Return the (x, y) coordinate for the center point of the cell that contains the specified text.  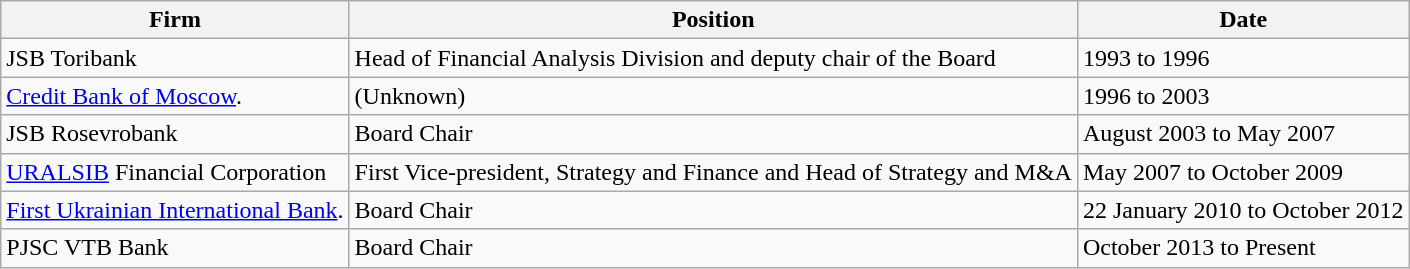
First Ukrainian International Bank. (175, 210)
Credit Bank of Moscow. (175, 96)
October 2013 to Present (1243, 248)
JSB Rosevrobank (175, 134)
URALSIB Financial Corporation (175, 172)
1996 to 2003 (1243, 96)
Head of Financial Analysis Division and deputy chair of the Board (713, 58)
Firm (175, 20)
Position (713, 20)
1993 to 1996 (1243, 58)
May 2007 to October 2009 (1243, 172)
August 2003 to May 2007 (1243, 134)
22 January 2010 to October 2012 (1243, 210)
JSB Toribank (175, 58)
(Unknown) (713, 96)
First Vice-president, Strategy and Finance and Head of Strategy and M&A (713, 172)
Date (1243, 20)
PJSC VTB Bank (175, 248)
